Search for the cell housing the specified text and yield its [x, y] center coordinate. 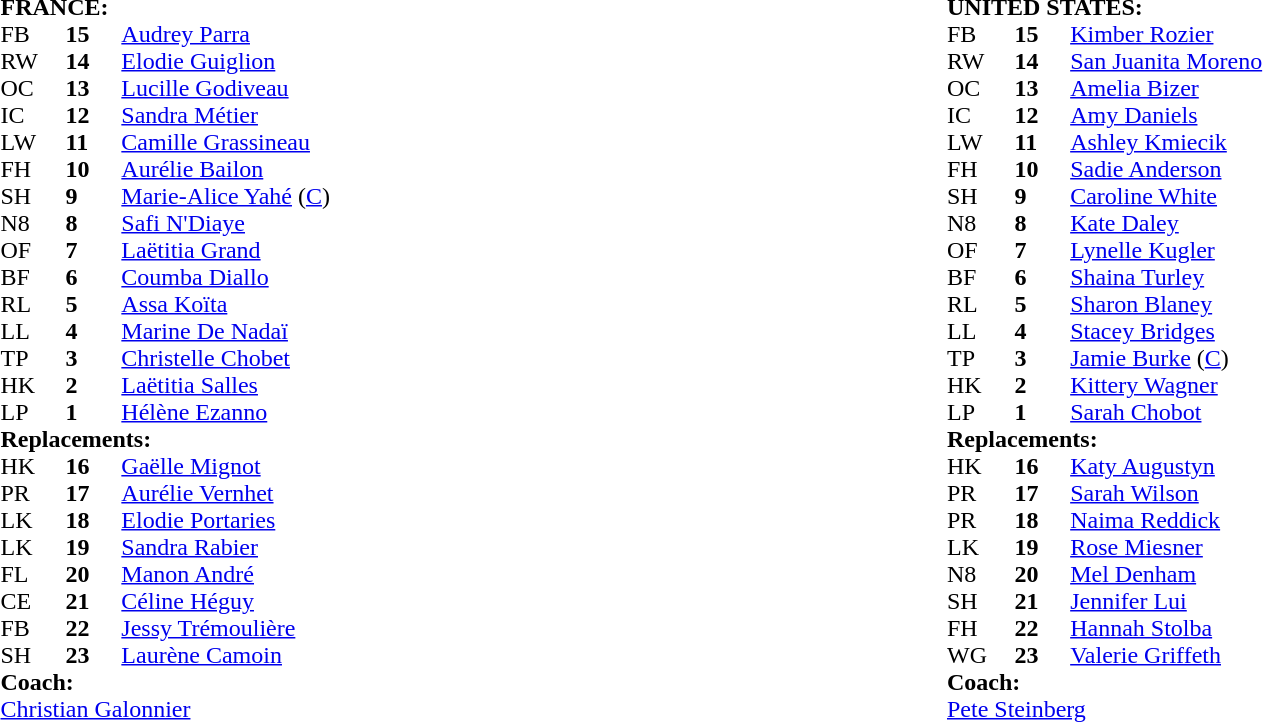
Gaëlle Mignot [326, 466]
Marie-Alice Yahé (C) [326, 196]
Assa Koïta [326, 304]
Hélène Ezanno [326, 412]
FL [32, 574]
Sandra Métier [326, 116]
CE [32, 602]
Safi N'Diaye [326, 224]
Coumba Diallo [326, 278]
Elodie Portaries [326, 520]
Coach: [470, 682]
Marine De Nadaï [326, 332]
Christelle Chobet [326, 358]
Aurélie Bailon [326, 170]
Laurène Camoin [326, 656]
WG [980, 656]
Manon André [326, 574]
Lucille Godiveau [326, 88]
Céline Héguy [326, 602]
Replacements: [470, 440]
Aurélie Vernhet [326, 494]
Audrey Parra [326, 34]
Sandra Rabier [326, 548]
Elodie Guiglion [326, 62]
Laëtitia Grand [326, 250]
Jessy Trémoulière [326, 628]
Laëtitia Salles [326, 386]
Camille Grassineau [326, 142]
